Identify which cell holds the provided text, then report its (x, y) central coordinate. 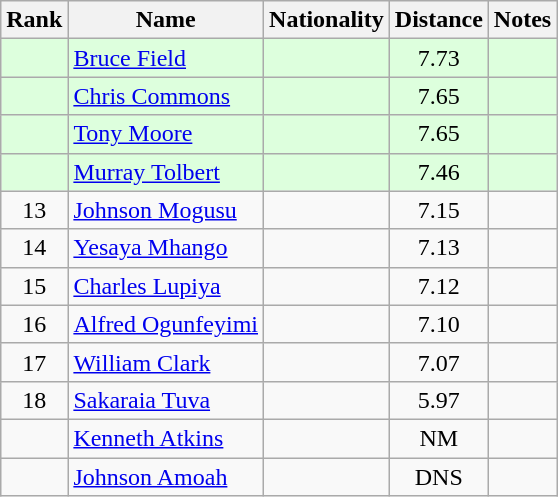
13 (34, 210)
5.97 (438, 400)
Alfred Ogunfeyimi (166, 324)
Yesaya Mhango (166, 248)
Kenneth Atkins (166, 438)
7.07 (438, 362)
Charles Lupiya (166, 286)
Nationality (327, 20)
17 (34, 362)
DNS (438, 477)
NM (438, 438)
Chris Commons (166, 96)
16 (34, 324)
7.13 (438, 248)
Name (166, 20)
7.73 (438, 58)
Bruce Field (166, 58)
14 (34, 248)
Notes (522, 20)
7.46 (438, 172)
Tony Moore (166, 134)
Johnson Amoah (166, 477)
Murray Tolbert (166, 172)
18 (34, 400)
7.15 (438, 210)
15 (34, 286)
Sakaraia Tuva (166, 400)
7.10 (438, 324)
Johnson Mogusu (166, 210)
Distance (438, 20)
7.12 (438, 286)
Rank (34, 20)
William Clark (166, 362)
